Return the (x, y) coordinate for the center point of the cell that contains the specified text.  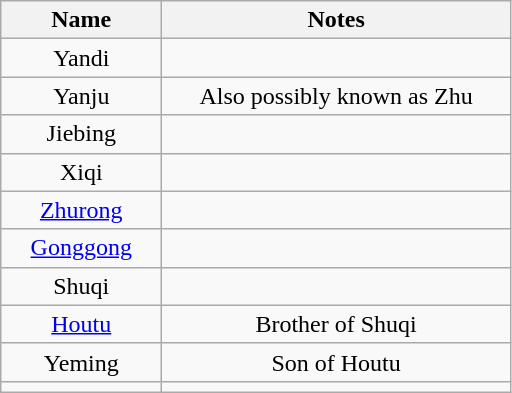
Brother of Shuqi (336, 324)
Jiebing (82, 134)
Shuqi (82, 286)
Name (82, 20)
Gonggong (82, 248)
Xiqi (82, 172)
Yandi (82, 58)
Son of Houtu (336, 362)
Notes (336, 20)
Zhurong (82, 210)
Also possibly known as Zhu (336, 96)
Yeming (82, 362)
Yanju (82, 96)
Houtu (82, 324)
